Extract the [X, Y] coordinate from the center of the cell holding the provided text.  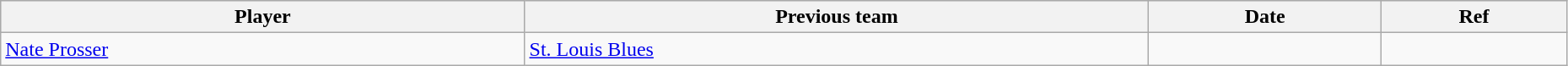
St. Louis Blues [837, 49]
Nate Prosser [263, 49]
Player [263, 17]
Previous team [837, 17]
Ref [1474, 17]
Date [1265, 17]
